Provide the [x, y] coordinate of the cell's center where the given text is located.  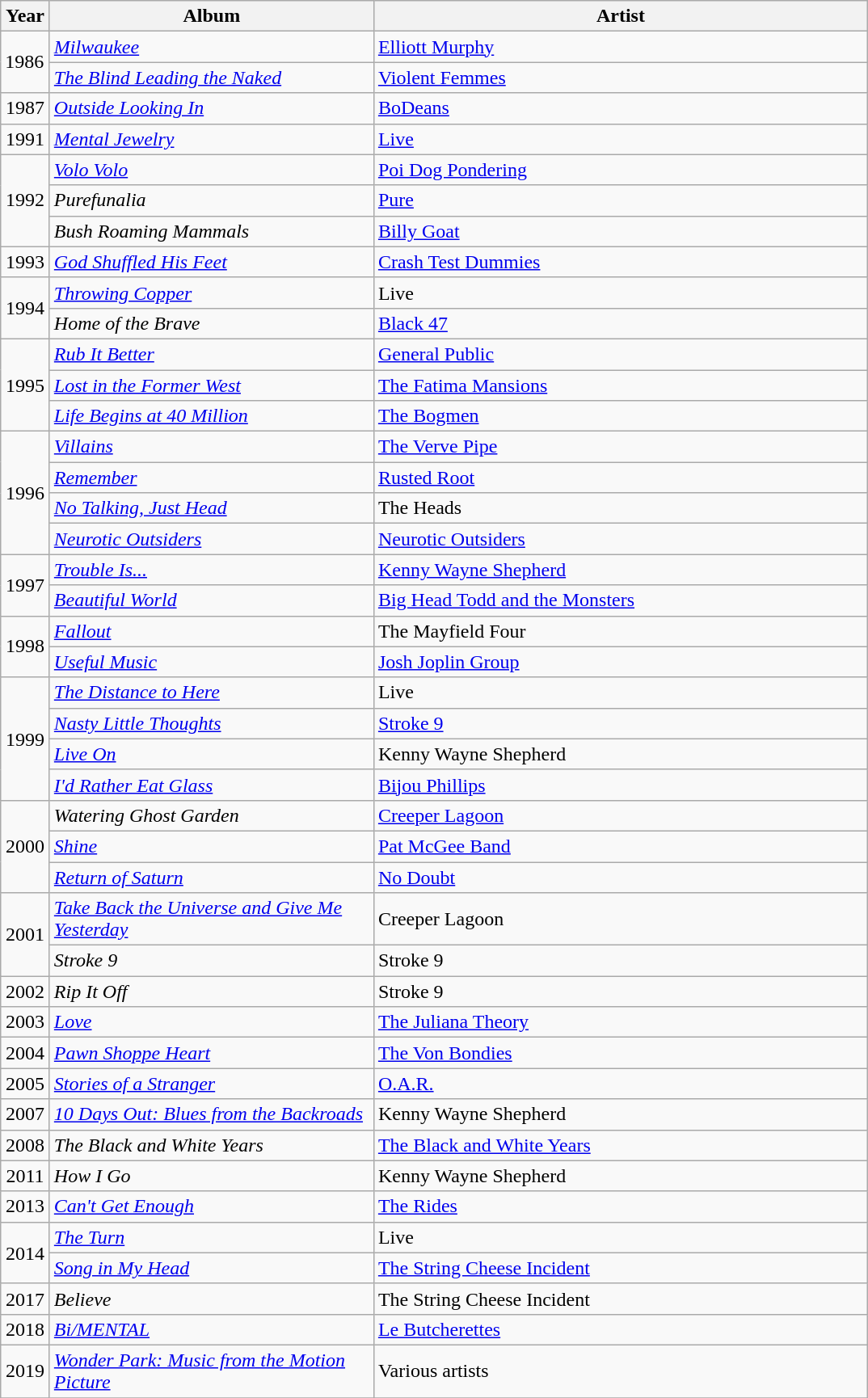
Shine [212, 846]
1996 [26, 493]
Bi/MENTAL [212, 1329]
2018 [26, 1329]
10 Days Out: Blues from the Backroads [212, 1114]
Elliott Murphy [621, 47]
The Verve Pipe [621, 447]
O.A.R. [621, 1084]
2017 [26, 1299]
2019 [26, 1371]
2007 [26, 1114]
Return of Saturn [212, 877]
Lost in the Former West [212, 385]
Poi Dog Pondering [621, 170]
General Public [621, 354]
Home of the Brave [212, 323]
The Mayfield Four [621, 631]
Can't Get Enough [212, 1206]
Rub It Better [212, 354]
Rusted Root [621, 478]
2008 [26, 1145]
No Talking, Just Head [212, 508]
Wonder Park: Music from the Motion Picture [212, 1371]
Crash Test Dummies [621, 262]
1998 [26, 646]
Life Begins at 40 Million [212, 416]
Black 47 [621, 323]
The Rides [621, 1206]
1997 [26, 585]
2014 [26, 1253]
The Blind Leading the Naked [212, 78]
BoDeans [621, 108]
Villains [212, 447]
God Shuffled His Feet [212, 262]
The Heads [621, 508]
1995 [26, 385]
2005 [26, 1084]
Useful Music [212, 662]
Mental Jewelry [212, 139]
Le Butcherettes [621, 1329]
Pure [621, 200]
2002 [26, 992]
I'd Rather Eat Glass [212, 785]
Trouble Is... [212, 570]
Year [26, 16]
Album [212, 16]
1986 [26, 62]
The Juliana Theory [621, 1022]
Nasty Little Thoughts [212, 723]
Take Back the Universe and Give Me Yesterday [212, 920]
Volo Volo [212, 170]
Bush Roaming Mammals [212, 231]
2001 [26, 934]
Beautiful World [212, 600]
1993 [26, 262]
Remember [212, 478]
Billy Goat [621, 231]
Various artists [621, 1371]
1992 [26, 200]
Bijou Phillips [621, 785]
Artist [621, 16]
1987 [26, 108]
Purefunalia [212, 200]
Big Head Todd and the Monsters [621, 600]
2011 [26, 1176]
Rip It Off [212, 992]
Live On [212, 754]
Pat McGee Band [621, 846]
Throwing Copper [212, 293]
Pawn Shoppe Heart [212, 1053]
2013 [26, 1206]
Stories of a Stranger [212, 1084]
Violent Femmes [621, 78]
The Von Bondies [621, 1053]
The Distance to Here [212, 693]
How I Go [212, 1176]
Watering Ghost Garden [212, 815]
The Fatima Mansions [621, 385]
Song in My Head [212, 1268]
The Bogmen [621, 416]
The Turn [212, 1237]
Love [212, 1022]
1999 [26, 739]
1991 [26, 139]
No Doubt [621, 877]
Outside Looking In [212, 108]
Fallout [212, 631]
2003 [26, 1022]
Milwaukee [212, 47]
Josh Joplin Group [621, 662]
2000 [26, 846]
2004 [26, 1053]
Believe [212, 1299]
1994 [26, 308]
